Locate the cell with the specified text and output its [x, y] center coordinate. 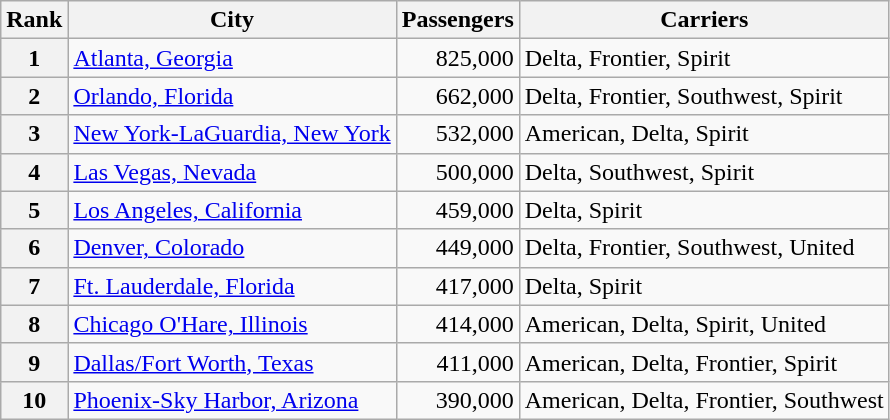
4 [34, 172]
532,000 [458, 134]
City [232, 20]
662,000 [458, 96]
2 [34, 96]
Carriers [704, 20]
American, Delta, Frontier, Spirit [704, 362]
Las Vegas, Nevada [232, 172]
449,000 [458, 248]
1 [34, 58]
390,000 [458, 400]
Chicago O'Hare, Illinois [232, 324]
8 [34, 324]
417,000 [458, 286]
American, Delta, Frontier, Southwest [704, 400]
Atlanta, Georgia [232, 58]
414,000 [458, 324]
Delta, Southwest, Spirit [704, 172]
Ft. Lauderdale, Florida [232, 286]
500,000 [458, 172]
Los Angeles, California [232, 210]
Delta, Frontier, Southwest, Spirit [704, 96]
459,000 [458, 210]
Denver, Colorado [232, 248]
10 [34, 400]
3 [34, 134]
Delta, Frontier, Southwest, United [704, 248]
Passengers [458, 20]
New York-LaGuardia, New York [232, 134]
American, Delta, Spirit [704, 134]
411,000 [458, 362]
Phoenix-Sky Harbor, Arizona [232, 400]
American, Delta, Spirit, United [704, 324]
9 [34, 362]
Rank [34, 20]
Dallas/Fort Worth, Texas [232, 362]
7 [34, 286]
Delta, Frontier, Spirit [704, 58]
6 [34, 248]
5 [34, 210]
Orlando, Florida [232, 96]
825,000 [458, 58]
